Detect which cell encompasses the target text, then output its [x, y] center coordinate. 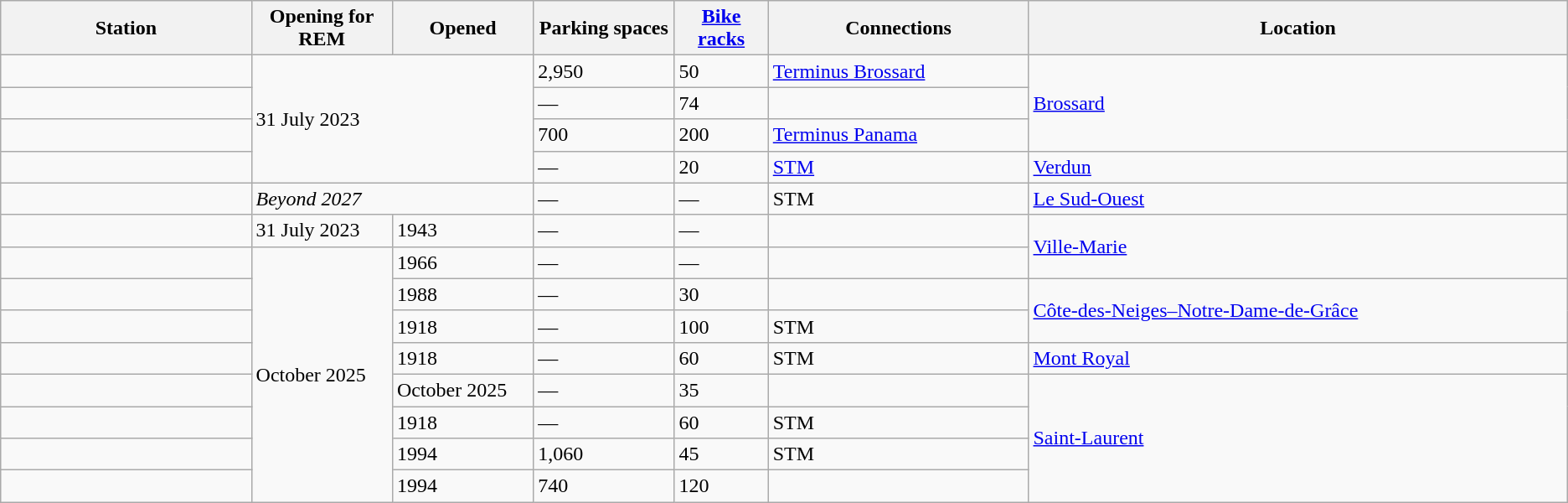
1,060 [604, 454]
Saint-Laurent [1298, 438]
120 [721, 486]
200 [721, 135]
740 [604, 486]
1988 [462, 294]
45 [721, 454]
Parking spaces [604, 29]
Verdun [1298, 167]
Mont Royal [1298, 358]
Station [126, 29]
700 [604, 135]
100 [721, 326]
20 [721, 167]
Beyond 2027 [392, 199]
Opening for REM [322, 29]
2,950 [604, 71]
30 [721, 294]
Côte-des-Neiges–Notre-Dame-de-Grâce [1298, 310]
Bike racks [721, 29]
Terminus Brossard [898, 71]
Connections [898, 29]
Ville-Marie [1298, 246]
35 [721, 390]
74 [721, 103]
Opened [462, 29]
Location [1298, 29]
Le Sud-Ouest [1298, 199]
1943 [462, 231]
50 [721, 71]
Terminus Panama [898, 135]
Brossard [1298, 103]
1966 [462, 262]
